Detect which cell encompasses the target text, then output its [X, Y] center coordinate. 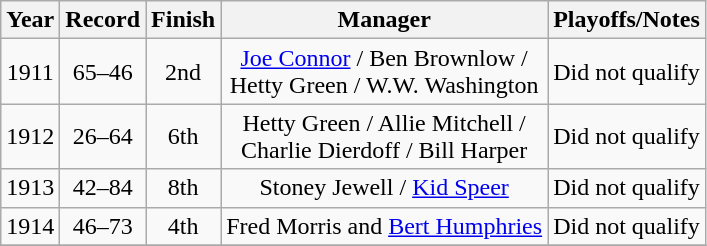
Hetty Green / Allie Mitchell /Charlie Dierdoff / Bill Harper [384, 136]
Fred Morris and Bert Humphries [384, 226]
1911 [30, 72]
65–46 [103, 72]
Playoffs/Notes [627, 20]
Finish [184, 20]
6th [184, 136]
46–73 [103, 226]
1912 [30, 136]
Stoney Jewell / Kid Speer [384, 188]
26–64 [103, 136]
8th [184, 188]
1913 [30, 188]
4th [184, 226]
Manager [384, 20]
2nd [184, 72]
Joe Connor / Ben Brownlow / Hetty Green / W.W. Washington [384, 72]
1914 [30, 226]
Year [30, 20]
Record [103, 20]
42–84 [103, 188]
